Pinpoint the cell where the given text exists, returning its [x, y] midpoint coordinate. 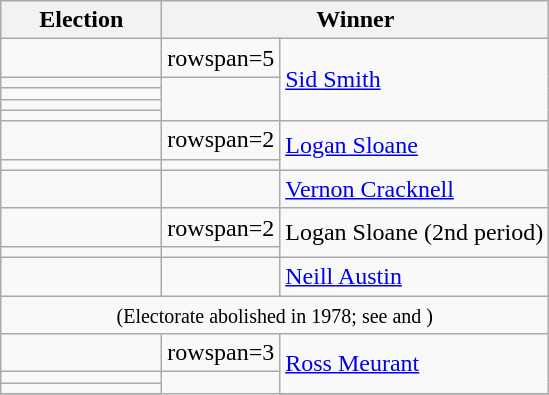
Logan Sloane [414, 146]
Logan Sloane (2nd period) [414, 232]
Sid Smith [414, 80]
Vernon Cracknell [414, 189]
(Electorate abolished in 1978; see and ) [275, 315]
rowspan=3 [221, 353]
Ross Meurant [414, 364]
rowspan=5 [221, 58]
Election [82, 20]
Neill Austin [414, 276]
Winner [356, 20]
